Provide the (x, y) coordinate of the cell's center where the given text is located.  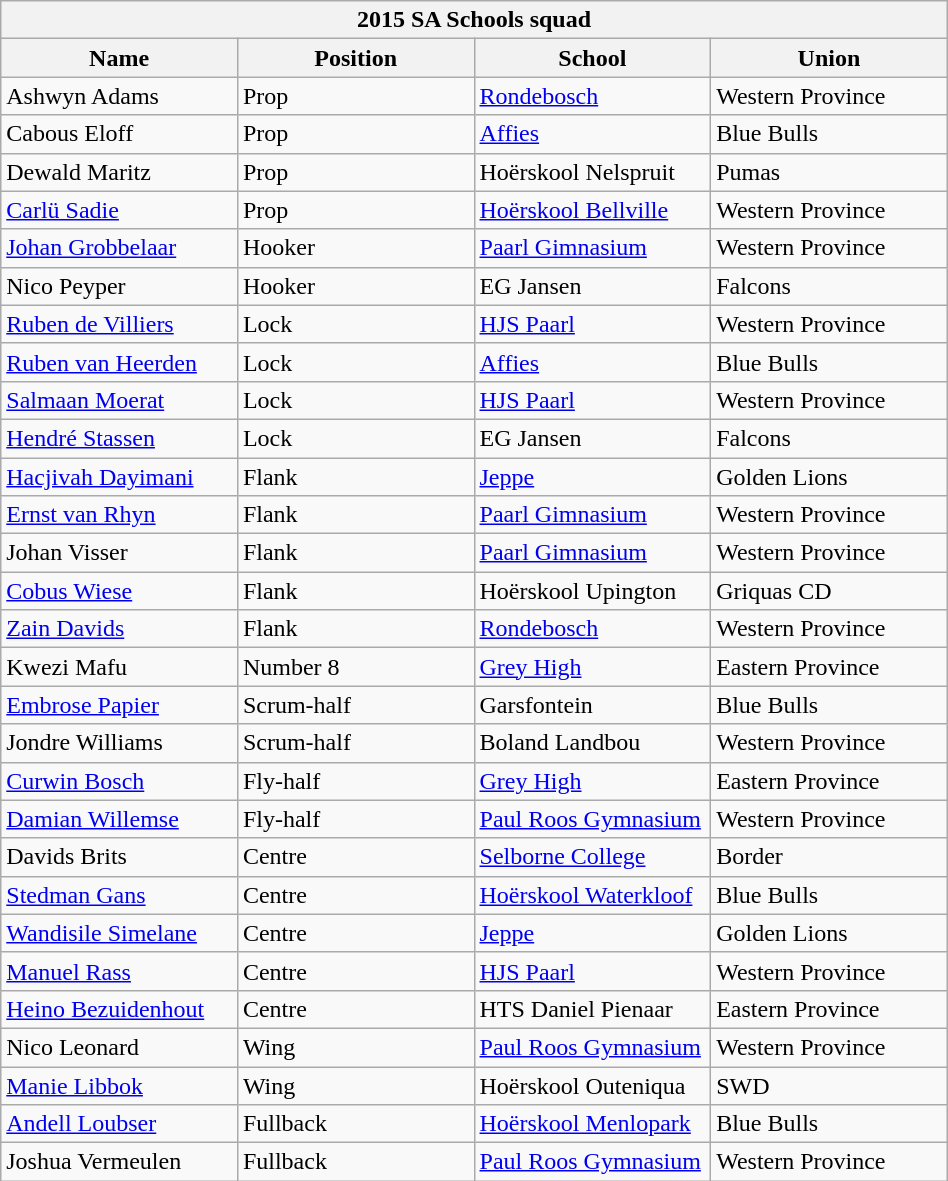
Cabous Eloff (120, 134)
Davids Brits (120, 857)
Hoërskool Upington (592, 591)
Stedman Gans (120, 895)
Salmaan Moerat (120, 400)
Hacjivah Dayimani (120, 477)
Manuel Rass (120, 971)
Hoërskool Bellville (592, 210)
Selborne College (592, 857)
Cobus Wiese (120, 591)
Johan Grobbelaar (120, 248)
Damian Willemse (120, 819)
Nico Peyper (120, 286)
Wandisile Simelane (120, 933)
Andell Loubser (120, 1124)
Zain Davids (120, 629)
Carlü Sadie (120, 210)
Kwezi Mafu (120, 667)
Union (830, 58)
2015 SA Schools squad (474, 20)
Joshua Vermeulen (120, 1162)
Hoërskool Nelspruit (592, 172)
Manie Libbok (120, 1085)
Hoërskool Waterkloof (592, 895)
Dewald Maritz (120, 172)
Hoërskool Outeniqua (592, 1085)
Curwin Bosch (120, 781)
Name (120, 58)
HTS Daniel Pienaar (592, 1009)
Ruben de Villiers (120, 324)
Jondre Williams (120, 743)
Hoërskool Menlopark (592, 1124)
SWD (830, 1085)
Embrose Papier (120, 705)
Ruben van Heerden (120, 362)
Pumas (830, 172)
Johan Visser (120, 553)
Ernst van Rhyn (120, 515)
Nico Leonard (120, 1047)
Ashwyn Adams (120, 96)
Number 8 (356, 667)
Griquas CD (830, 591)
Garsfontein (592, 705)
Hendré Stassen (120, 438)
School (592, 58)
Border (830, 857)
Position (356, 58)
Heino Bezuidenhout (120, 1009)
Boland Landbou (592, 743)
